Output the (x, y) coordinate of the center of the cell containing the given text.  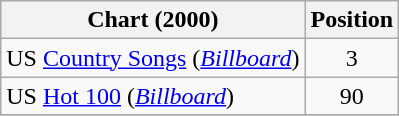
US Hot 100 (Billboard) (153, 96)
90 (352, 96)
Position (352, 20)
Chart (2000) (153, 20)
3 (352, 58)
US Country Songs (Billboard) (153, 58)
